Determine the (X, Y) coordinate at the center of the cell enclosing the given text.  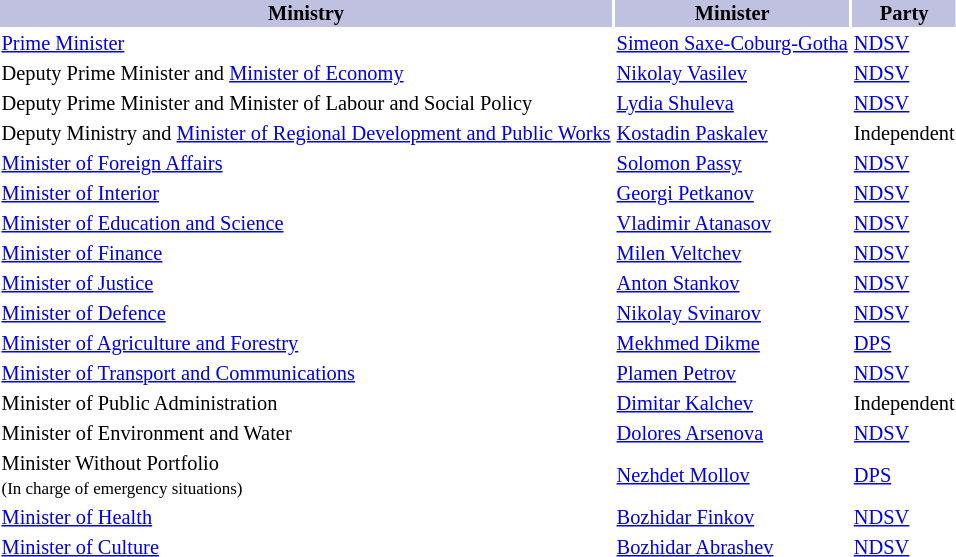
Mekhmed Dikme (732, 344)
Vladimir Atanasov (732, 224)
Party (904, 14)
Minister of Interior (306, 194)
Solomon Passy (732, 164)
Lydia Shuleva (732, 104)
Nikolay Svinarov (732, 314)
Minister of Environment and Water (306, 434)
Minister (732, 14)
Ministry (306, 14)
Minister of Defence (306, 314)
Minister of Foreign Affairs (306, 164)
Nikolay Vasilev (732, 74)
Simeon Saxe-Coburg-Gotha (732, 44)
Minister of Finance (306, 254)
Kostadin Paskalev (732, 134)
Deputy Ministry and Minister of Regional Development and Public Works (306, 134)
Dolores Arsenova (732, 434)
Minister of Public Administration (306, 404)
Plamen Petrov (732, 374)
Minister of Transport and Communications (306, 374)
Minister of Agriculture and Forestry (306, 344)
Deputy Prime Minister and Minister of Economy (306, 74)
Bozhidar Finkov (732, 518)
Deputy Prime Minister and Minister of Labour and Social Policy (306, 104)
Minister of Education and Science (306, 224)
Nezhdet Mollov (732, 476)
Prime Minister (306, 44)
Anton Stankov (732, 284)
Dimitar Kalchev (732, 404)
Georgi Petkanov (732, 194)
Milen Veltchev (732, 254)
Minister of Justice (306, 284)
Minister Without Portfolio(In charge of emergency situations) (306, 476)
Minister of Health (306, 518)
